Detect which cell encompasses the target text, then output its (x, y) center coordinate. 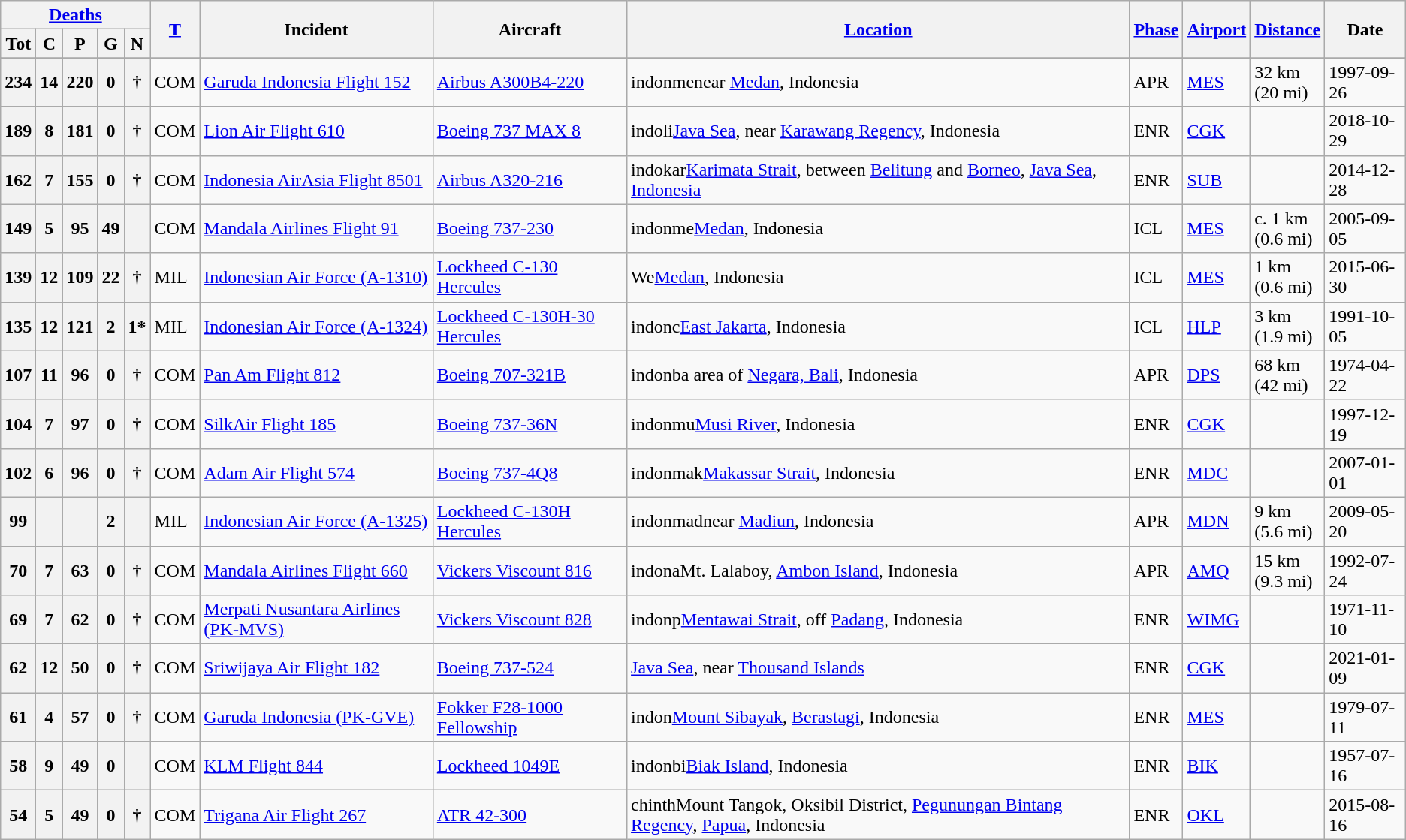
indonpMentawai Strait, off Padang, Indonesia (879, 620)
4 (50, 718)
indonMount Sibayak, Berastagi, Indonesia (879, 718)
OKL (1217, 815)
SUB (1217, 180)
Garuda Indonesia Flight 152 (316, 83)
1997-12-19 (1365, 423)
149 (18, 228)
2015-08-16 (1365, 815)
chinthMount Tangok, Oksibil District, Pegunungan Bintang Regency, Papua, Indonesia (879, 815)
Aircraft (530, 29)
Deaths (75, 15)
70 (18, 571)
50 (80, 668)
Lockheed C-130H-30 Hercules (530, 326)
indonmenear Medan, Indonesia (879, 83)
Incident (316, 29)
Distance (1287, 29)
Mandala Airlines Flight 660 (316, 571)
Adam Air Flight 574 (316, 473)
1992-07-24 (1365, 571)
Airbus A320-216 (530, 180)
Garuda Indonesia (PK-GVE) (316, 718)
Indonesian Air Force (A-1324) (316, 326)
Lockheed 1049E (530, 766)
2018-10-29 (1365, 131)
1 km(0.6 mi) (1287, 278)
indonmadnear Madiun, Indonesia (879, 521)
c. 1 km(0.6 mi) (1287, 228)
1979-07-11 (1365, 718)
1991-10-05 (1365, 326)
Indonesia AirAsia Flight 8501 (316, 180)
135 (18, 326)
Lockheed C-130 Hercules (530, 278)
97 (80, 423)
T (175, 29)
C (50, 44)
Sriwijaya Air Flight 182 (316, 668)
BIK (1217, 766)
indonbiBiak Island, Indonesia (879, 766)
2005-09-05 (1365, 228)
102 (18, 473)
68 km(42 mi) (1287, 375)
Location (879, 29)
MDN (1217, 521)
15 km(9.3 mi) (1287, 571)
Java Sea, near Thousand Islands (879, 668)
1971-11-10 (1365, 620)
DPS (1217, 375)
32 km(20 mi) (1287, 83)
1974-04-22 (1365, 375)
Indonesian Air Force (A-1310) (316, 278)
Mandala Airlines Flight 91 (316, 228)
9 (50, 766)
Boeing 737-36N (530, 423)
Merpati Nusantara Airlines (PK-MVS) (316, 620)
ATR 42-300 (530, 815)
139 (18, 278)
1* (137, 326)
indonmuMusi River, Indonesia (879, 423)
181 (80, 131)
indonba area of Negara, Bali, Indonesia (879, 375)
KLM Flight 844 (316, 766)
8 (50, 131)
Vickers Viscount 816 (530, 571)
2014-12-28 (1365, 180)
63 (80, 571)
Boeing 707-321B (530, 375)
234 (18, 83)
MDC (1217, 473)
WIMG (1217, 620)
1997-09-26 (1365, 83)
54 (18, 815)
107 (18, 375)
Boeing 737-230 (530, 228)
Tot (18, 44)
SilkAir Flight 185 (316, 423)
61 (18, 718)
indoliJava Sea, near Karawang Regency, Indonesia (879, 131)
3 km(1.9 mi) (1287, 326)
95 (80, 228)
109 (80, 278)
Fokker F28-1000 Fellowship (530, 718)
WeMedan, Indonesia (879, 278)
11 (50, 375)
Indonesian Air Force (A-1325) (316, 521)
Airbus A300B4-220 (530, 83)
P (80, 44)
Vickers Viscount 828 (530, 620)
Boeing 737-4Q8 (530, 473)
155 (80, 180)
indonaMt. Lalaboy, Ambon Island, Indonesia (879, 571)
Trigana Air Flight 267 (316, 815)
22 (111, 278)
AMQ (1217, 571)
14 (50, 83)
indokarKarimata Strait, between Belitung and Borneo, Java Sea, Indonesia (879, 180)
Lockheed C-130H Hercules (530, 521)
220 (80, 83)
N (137, 44)
104 (18, 423)
57 (80, 718)
1957-07-16 (1365, 766)
Phase (1157, 29)
121 (80, 326)
Boeing 737 MAX 8 (530, 131)
189 (18, 131)
6 (50, 473)
2015-06-30 (1365, 278)
indoncEast Jakarta, Indonesia (879, 326)
162 (18, 180)
2007-01-01 (1365, 473)
Pan Am Flight 812 (316, 375)
Boeing 737-524 (530, 668)
69 (18, 620)
9 km(5.6 mi) (1287, 521)
Date (1365, 29)
2021-01-09 (1365, 668)
HLP (1217, 326)
58 (18, 766)
99 (18, 521)
Airport (1217, 29)
indonmakMakassar Strait, Indonesia (879, 473)
indonmeMedan, Indonesia (879, 228)
G (111, 44)
2009-05-20 (1365, 521)
Lion Air Flight 610 (316, 131)
